Scan for the cell matching the given text and deliver its [x, y] coordinate at center. 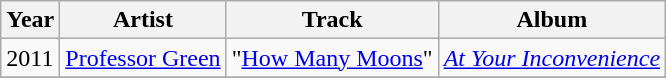
2011 [30, 58]
Year [30, 20]
Album [552, 20]
Professor Green [143, 58]
Artist [143, 20]
Track [332, 20]
"How Many Moons" [332, 58]
At Your Inconvenience [552, 58]
